Determine the [X, Y] coordinate at the center of the cell enclosing the given text.  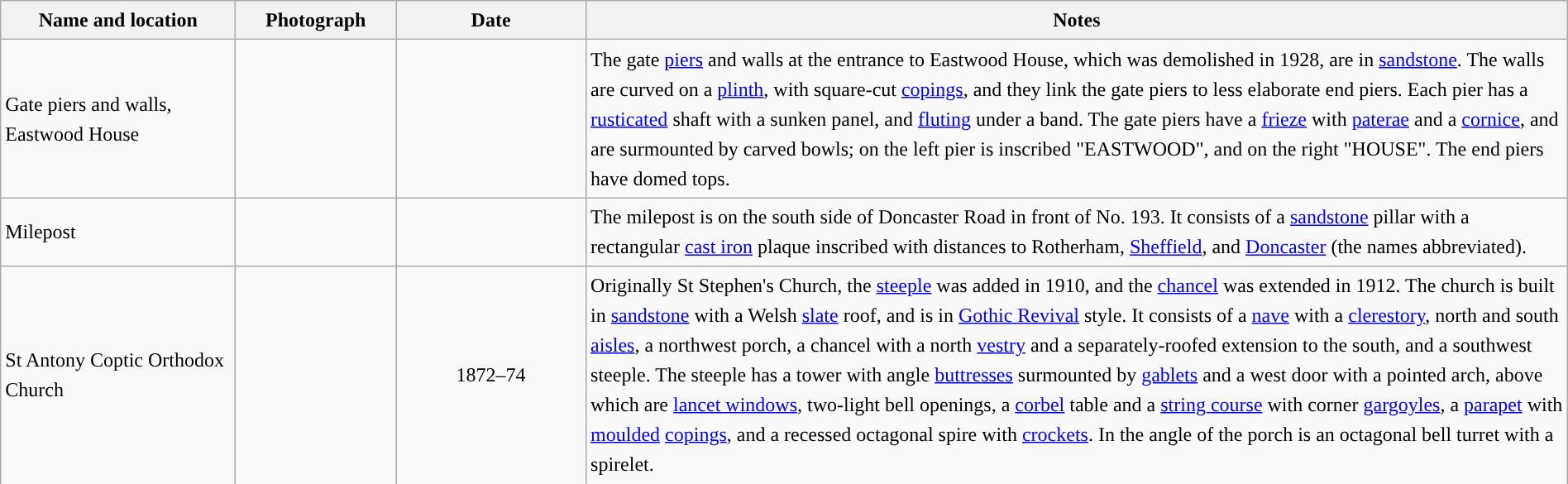
Gate piers and walls, Eastwood House [118, 119]
Notes [1077, 20]
Photograph [316, 20]
Date [491, 20]
Milepost [118, 232]
Name and location [118, 20]
St Antony Coptic Orthodox Church [118, 376]
1872–74 [491, 376]
